Locate the cell with the specified text and output its (x, y) center coordinate. 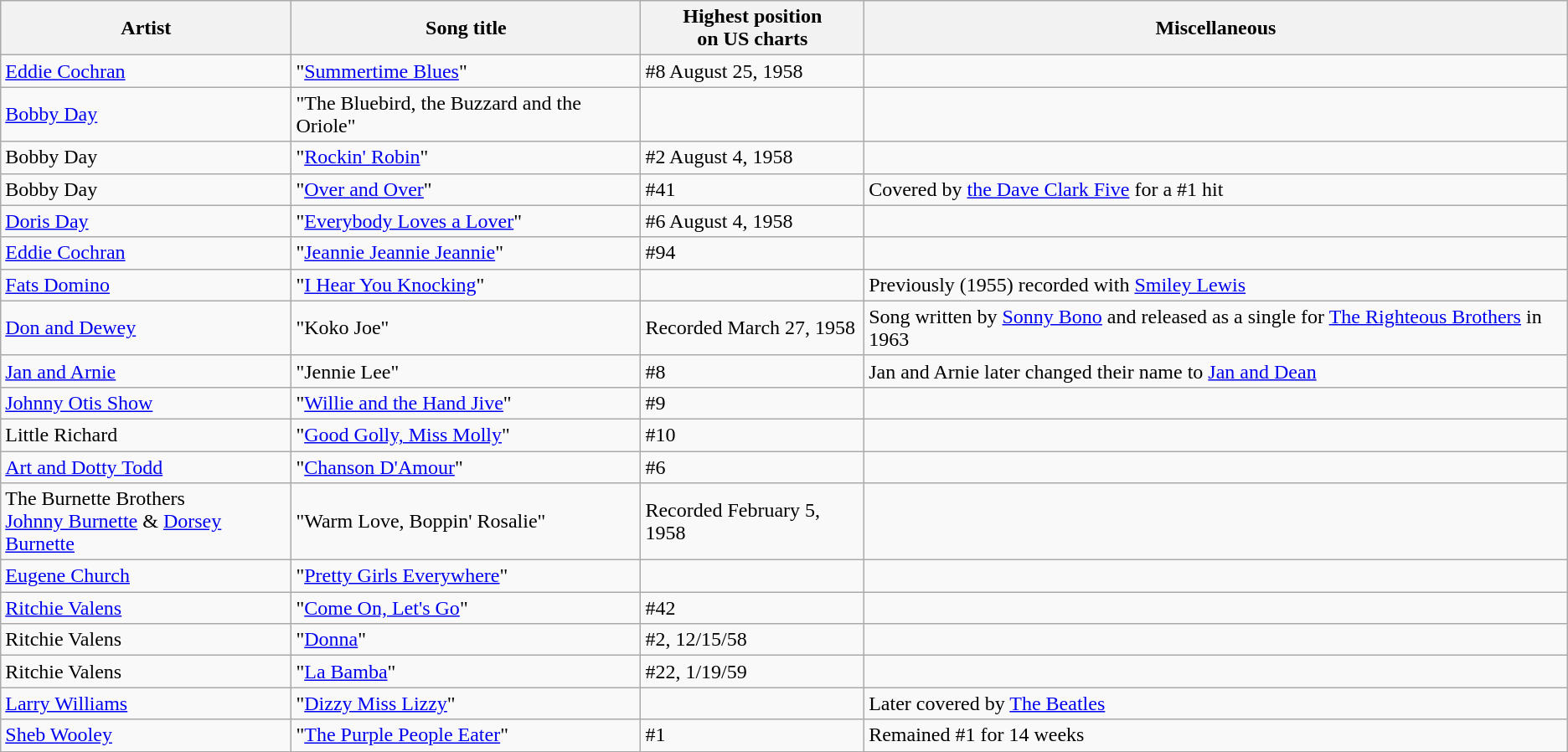
#6 August 4, 1958 (752, 221)
Larry Williams (146, 703)
"Koko Joe" (466, 328)
The Burnette BrothersJohnny Burnette & Dorsey Burnette (146, 522)
Remained #1 for 14 weeks (1216, 735)
Fats Domino (146, 285)
"Chanson D'Amour" (466, 466)
Miscellaneous (1216, 28)
"Willie and the Hand Jive" (466, 403)
Later covered by The Beatles (1216, 703)
Doris Day (146, 221)
#1 (752, 735)
#8 (752, 371)
Recorded March 27, 1958 (752, 328)
#42 (752, 608)
Artist (146, 28)
Previously (1955) recorded with Smiley Lewis (1216, 285)
"I Hear You Knocking" (466, 285)
Covered by the Dave Clark Five for a #1 hit (1216, 189)
"Everybody Loves a Lover" (466, 221)
"Jennie Lee" (466, 371)
Highest position on US charts (752, 28)
Little Richard (146, 435)
#94 (752, 253)
Jan and Arnie later changed their name to Jan and Dean (1216, 371)
Art and Dotty Todd (146, 466)
"Rockin' Robin" (466, 157)
"Come On, Let's Go" (466, 608)
#2, 12/15/58 (752, 640)
"Summertime Blues" (466, 71)
#41 (752, 189)
"The Purple People Eater" (466, 735)
#2 August 4, 1958 (752, 157)
Jan and Arnie (146, 371)
#8 August 25, 1958 (752, 71)
"Warm Love, Boppin' Rosalie" (466, 522)
#6 (752, 466)
Eugene Church (146, 576)
Don and Dewey (146, 328)
"Donna" (466, 640)
"The Bluebird, the Buzzard and the Oriole" (466, 114)
"Pretty Girls Everywhere" (466, 576)
Johnny Otis Show (146, 403)
"Dizzy Miss Lizzy" (466, 703)
Recorded February 5, 1958 (752, 522)
Song title (466, 28)
"Jeannie Jeannie Jeannie" (466, 253)
#9 (752, 403)
Sheb Wooley (146, 735)
Song written by Sonny Bono and released as a single for The Righteous Brothers in 1963 (1216, 328)
#10 (752, 435)
#22, 1/19/59 (752, 672)
"Over and Over" (466, 189)
"Good Golly, Miss Molly" (466, 435)
"La Bamba" (466, 672)
